Extract the (X, Y) coordinate from the center of the cell holding the provided text.  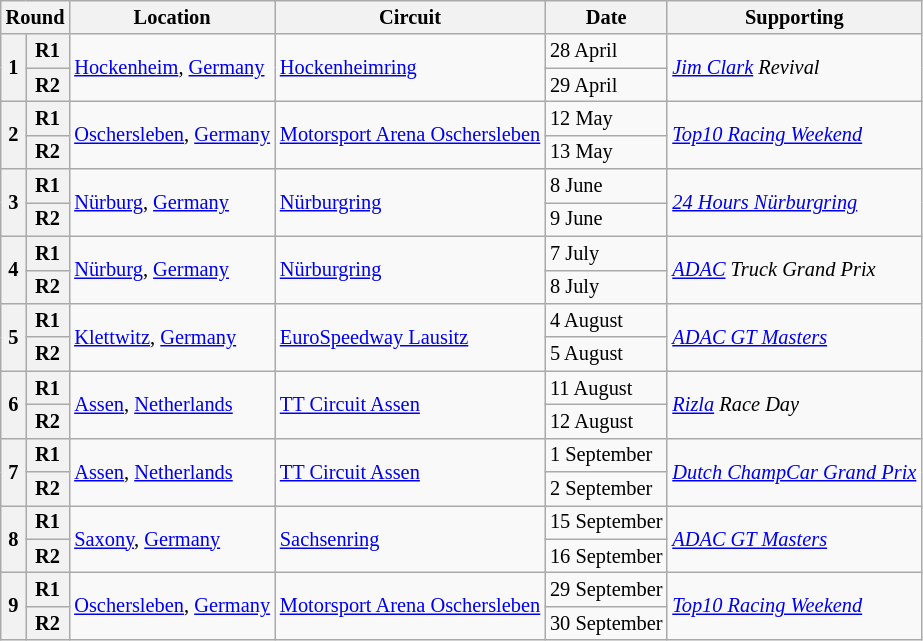
8 (14, 538)
7 (14, 472)
15 September (606, 522)
Klettwitz, Germany (172, 336)
12 May (606, 118)
Supporting (794, 17)
4 August (606, 320)
8 July (606, 287)
EuroSpeedway Lausitz (410, 336)
5 August (606, 354)
3 (14, 202)
Circuit (410, 17)
16 September (606, 556)
ADAC Truck Grand Prix (794, 270)
1 (14, 68)
Hockenheim, Germany (172, 68)
13 May (606, 152)
Rizla Race Day (794, 404)
29 September (606, 589)
12 August (606, 421)
24 Hours Nürburgring (794, 202)
4 (14, 270)
Sachsenring (410, 538)
1 September (606, 455)
Date (606, 17)
29 April (606, 85)
30 September (606, 623)
11 August (606, 388)
9 (14, 606)
9 June (606, 219)
Round (36, 17)
5 (14, 336)
2 (14, 134)
Dutch ChampCar Grand Prix (794, 472)
6 (14, 404)
2 September (606, 489)
Jim Clark Revival (794, 68)
7 July (606, 253)
8 June (606, 186)
Location (172, 17)
Hockenheimring (410, 68)
28 April (606, 51)
Saxony, Germany (172, 538)
